Output the [x, y] coordinate of the center of the cell containing the given text.  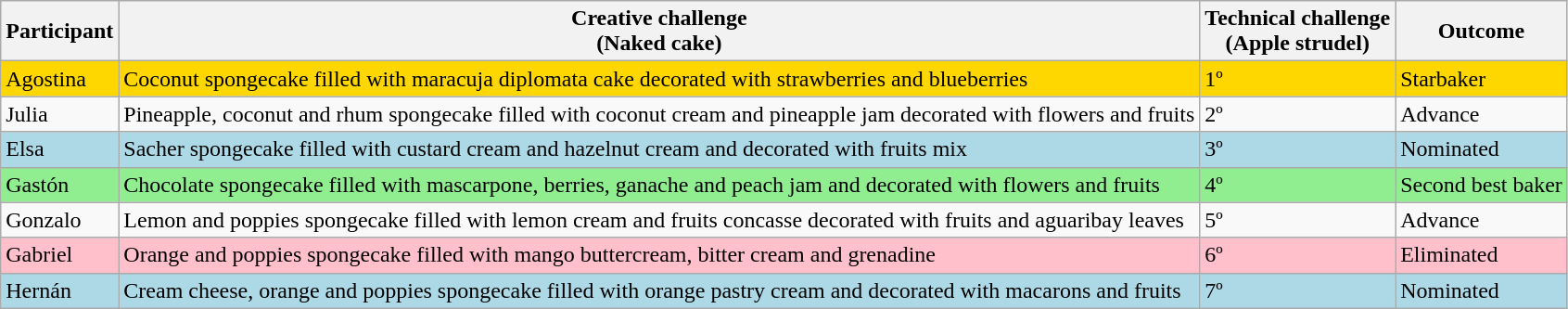
Participant [59, 32]
6º [1298, 255]
Gastón [59, 185]
Julia [59, 114]
4º [1298, 185]
5º [1298, 220]
Technical challenge(Apple strudel) [1298, 32]
Elsa [59, 149]
7º [1298, 290]
Coconut spongecake filled with maracuja diplomata cake decorated with strawberries and blueberries [659, 79]
Pineapple, coconut and rhum spongecake filled with coconut cream and pineapple jam decorated with flowers and fruits [659, 114]
Hernán [59, 290]
Agostina [59, 79]
Gabriel [59, 255]
3º [1298, 149]
Lemon and poppies spongecake filled with lemon cream and fruits concasse decorated with fruits and aguaribay leaves [659, 220]
1º [1298, 79]
Second best baker [1482, 185]
Gonzalo [59, 220]
Starbaker [1482, 79]
Creative challenge(Naked cake) [659, 32]
Orange and poppies spongecake filled with mango buttercream, bitter cream and grenadine [659, 255]
Sacher spongecake filled with custard cream and hazelnut cream and decorated with fruits mix [659, 149]
Outcome [1482, 32]
Eliminated [1482, 255]
Chocolate spongecake filled with mascarpone, berries, ganache and peach jam and decorated with flowers and fruits [659, 185]
Cream cheese, orange and poppies spongecake filled with orange pastry cream and decorated with macarons and fruits [659, 290]
2º [1298, 114]
